Provide the [x, y] coordinate of the cell's center where the given text is located.  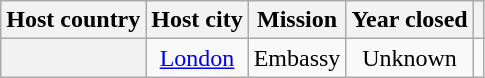
Host country [74, 20]
Host city [197, 20]
Mission [297, 20]
Embassy [297, 58]
Unknown [410, 58]
Year closed [410, 20]
London [197, 58]
